Scan for the cell matching the given text and deliver its [X, Y] coordinate at center. 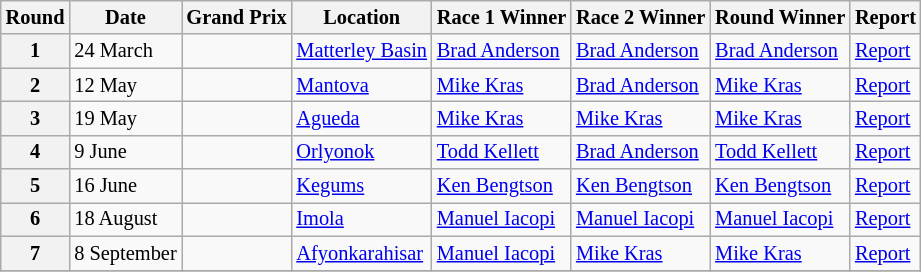
9 June [125, 152]
2 [36, 85]
Round [36, 17]
3 [36, 118]
Round Winner [780, 17]
Agueda [361, 118]
Race 2 Winner [640, 17]
12 May [125, 85]
Location [361, 17]
6 [36, 219]
Date [125, 17]
18 August [125, 219]
Race 1 Winner [502, 17]
8 September [125, 253]
Afyonkarahisar [361, 253]
19 May [125, 118]
Grand Prix [237, 17]
Kegums [361, 186]
7 [36, 253]
Imola [361, 219]
24 March [125, 51]
5 [36, 186]
Matterley Basin [361, 51]
16 June [125, 186]
4 [36, 152]
Orlyonok [361, 152]
1 [36, 51]
Mantova [361, 85]
